Locate the cell with the specified text and output its (X, Y) center coordinate. 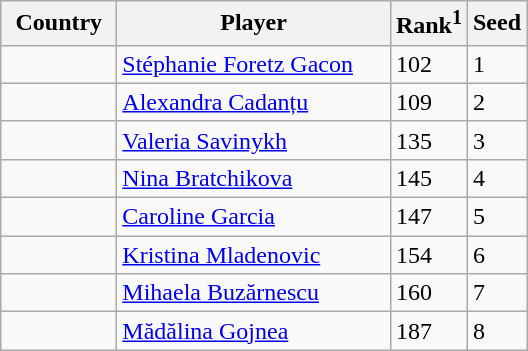
6 (496, 255)
5 (496, 217)
1 (496, 64)
135 (428, 140)
147 (428, 217)
8 (496, 331)
3 (496, 140)
Country (59, 24)
Stéphanie Foretz Gacon (254, 64)
Kristina Mladenovic (254, 255)
Alexandra Cadanțu (254, 102)
Seed (496, 24)
2 (496, 102)
145 (428, 178)
Mădălina Gojnea (254, 331)
Rank1 (428, 24)
4 (496, 178)
Mihaela Buzărnescu (254, 293)
102 (428, 64)
Nina Bratchikova (254, 178)
Caroline Garcia (254, 217)
187 (428, 331)
160 (428, 293)
Valeria Savinykh (254, 140)
Player (254, 24)
154 (428, 255)
109 (428, 102)
7 (496, 293)
